Scan for the cell matching the given text and deliver its [X, Y] coordinate at center. 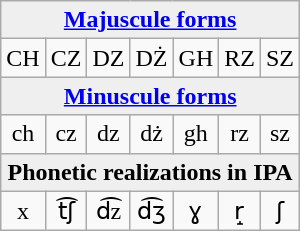
dz [108, 134]
DZ [108, 58]
dż [152, 134]
CZ [66, 58]
x [23, 211]
ch [23, 134]
t͡ʃ [66, 211]
gh [196, 134]
Phonetic realizations in IPA [150, 172]
Majuscule forms [150, 20]
ɣ [196, 211]
RZ [240, 58]
DŻ [152, 58]
cz [66, 134]
CH [23, 58]
d͡ʒ [152, 211]
rz [240, 134]
Minuscule forms [150, 96]
sz [280, 134]
ʃ [280, 211]
d͡z [108, 211]
GH [196, 58]
SZ [280, 58]
r̝ [240, 211]
